From the cell containing the given text, extract its center point as (x, y) coordinate. 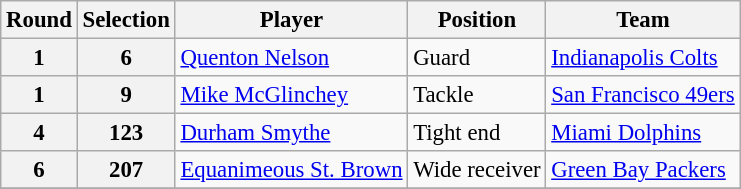
207 (126, 170)
9 (126, 95)
Player (292, 20)
Guard (477, 58)
Green Bay Packers (643, 170)
4 (39, 133)
Team (643, 20)
Position (477, 20)
Tackle (477, 95)
San Francisco 49ers (643, 95)
Mike McGlinchey (292, 95)
Wide receiver (477, 170)
Equanimeous St. Brown (292, 170)
Selection (126, 20)
Quenton Nelson (292, 58)
Tight end (477, 133)
Miami Dolphins (643, 133)
Durham Smythe (292, 133)
123 (126, 133)
Round (39, 20)
Indianapolis Colts (643, 58)
